Pinpoint the cell where the given text exists, returning its (x, y) midpoint coordinate. 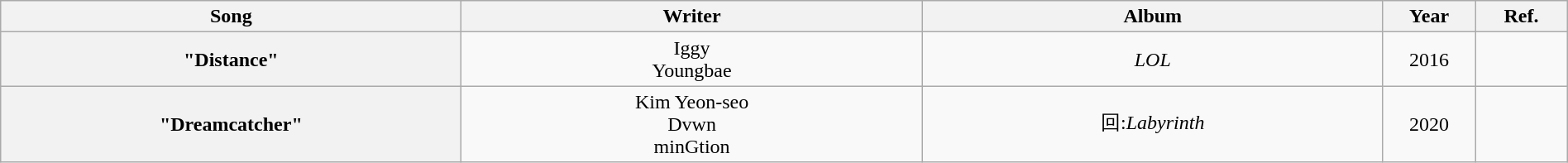
Kim Yeon-seoDvwnminGtion (691, 124)
2020 (1429, 124)
Ref. (1522, 17)
LOL (1153, 60)
IggyYoungbae (691, 60)
Year (1429, 17)
Album (1153, 17)
回:Labyrinth (1153, 124)
2016 (1429, 60)
"Distance" (232, 60)
Writer (691, 17)
Song (232, 17)
"Dreamcatcher" (232, 124)
